Provide the [X, Y] coordinate of the cell's center where the given text is located.  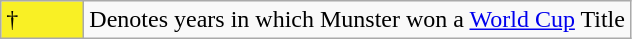
† [42, 20]
Denotes years in which Munster won a World Cup Title [358, 20]
